Return the (X, Y) coordinate for the center point of the cell that contains the specified text.  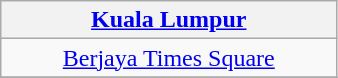
Berjaya Times Square (169, 58)
Kuala Lumpur (169, 20)
